Return [x, y] of the center of cell containing provided text 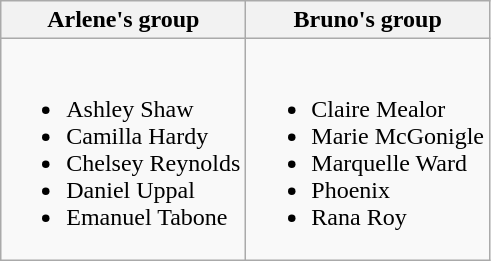
Arlene's group [124, 20]
Bruno's group [368, 20]
Claire MealorMarie McGonigleMarquelle WardPhoenixRana Roy [368, 150]
Ashley ShawCamilla HardyChelsey ReynoldsDaniel UppalEmanuel Tabone [124, 150]
